Find where the given text appears and provide that cell's center as (X, Y) coordinate. 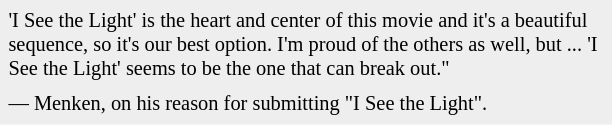
— Menken, on his reason for submitting "I See the Light". (306, 104)
